Search for the cell housing the specified text and yield its (X, Y) center coordinate. 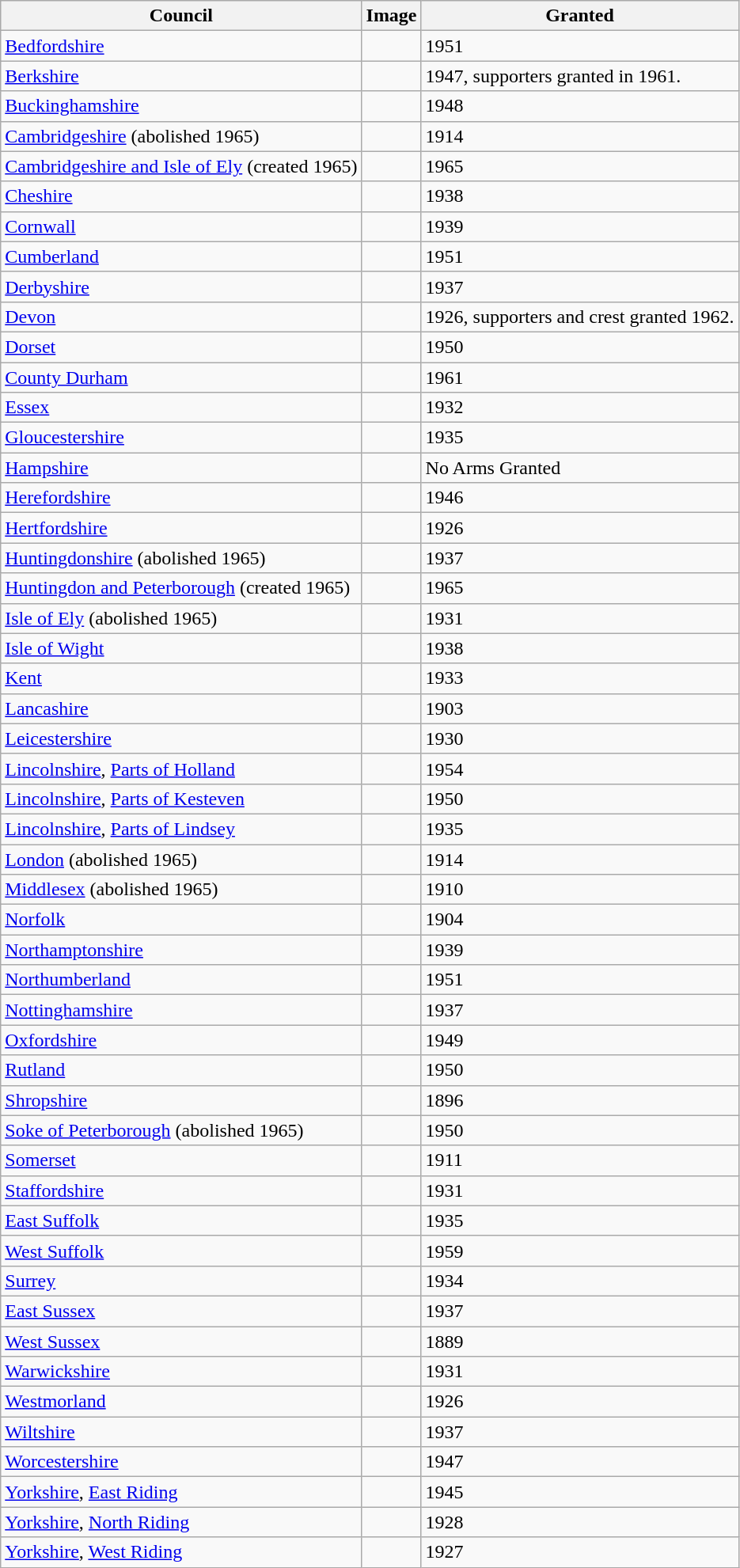
Hampshire (181, 468)
West Sussex (181, 1342)
1904 (579, 920)
East Suffolk (181, 1221)
Isle of Wight (181, 648)
Image (391, 16)
Somerset (181, 1160)
Shropshire (181, 1100)
1927 (579, 1552)
Soke of Peterborough (abolished 1965) (181, 1130)
Surrey (181, 1281)
Cumberland (181, 256)
1896 (579, 1100)
1928 (579, 1522)
Lancashire (181, 708)
1933 (579, 678)
Derbyshire (181, 287)
Yorkshire, East Riding (181, 1492)
Berkshire (181, 76)
Norfolk (181, 920)
Huntingdonshire (abolished 1965) (181, 558)
Devon (181, 317)
1947, supporters granted in 1961. (579, 76)
1961 (579, 378)
Middlesex (abolished 1965) (181, 890)
Cornwall (181, 226)
1930 (579, 738)
Gloucestershire (181, 438)
Buckinghamshire (181, 106)
1926, supporters and crest granted 1962. (579, 317)
1947 (579, 1462)
1948 (579, 106)
Isle of Ely (abolished 1965) (181, 618)
Rutland (181, 1070)
Warwickshire (181, 1372)
Granted (579, 16)
Council (181, 16)
1910 (579, 890)
Huntingdon and Peterborough (created 1965) (181, 588)
1959 (579, 1251)
Northumberland (181, 980)
Dorset (181, 347)
1934 (579, 1281)
1911 (579, 1160)
1946 (579, 498)
Cambridgeshire and Isle of Ely (created 1965) (181, 166)
London (abolished 1965) (181, 859)
Wiltshire (181, 1432)
Staffordshire (181, 1190)
Kent (181, 678)
Northamptonshire (181, 950)
Cheshire (181, 196)
Yorkshire, West Riding (181, 1552)
Westmorland (181, 1402)
Lincolnshire, Parts of Lindsey (181, 829)
Leicestershire (181, 738)
Nottinghamshire (181, 1010)
Lincolnshire, Parts of Holland (181, 769)
Herefordshire (181, 498)
East Sussex (181, 1311)
Bedfordshire (181, 46)
No Arms Granted (579, 468)
1932 (579, 408)
Oxfordshire (181, 1040)
1945 (579, 1492)
West Suffolk (181, 1251)
County Durham (181, 378)
Lincolnshire, Parts of Kesteven (181, 799)
Cambridgeshire (abolished 1965) (181, 136)
Hertfordshire (181, 528)
1903 (579, 708)
1949 (579, 1040)
1954 (579, 769)
Worcestershire (181, 1462)
1889 (579, 1342)
Yorkshire, North Riding (181, 1522)
Essex (181, 408)
